For the text-containing cell, return its midpoint in [X, Y] coordinate format. 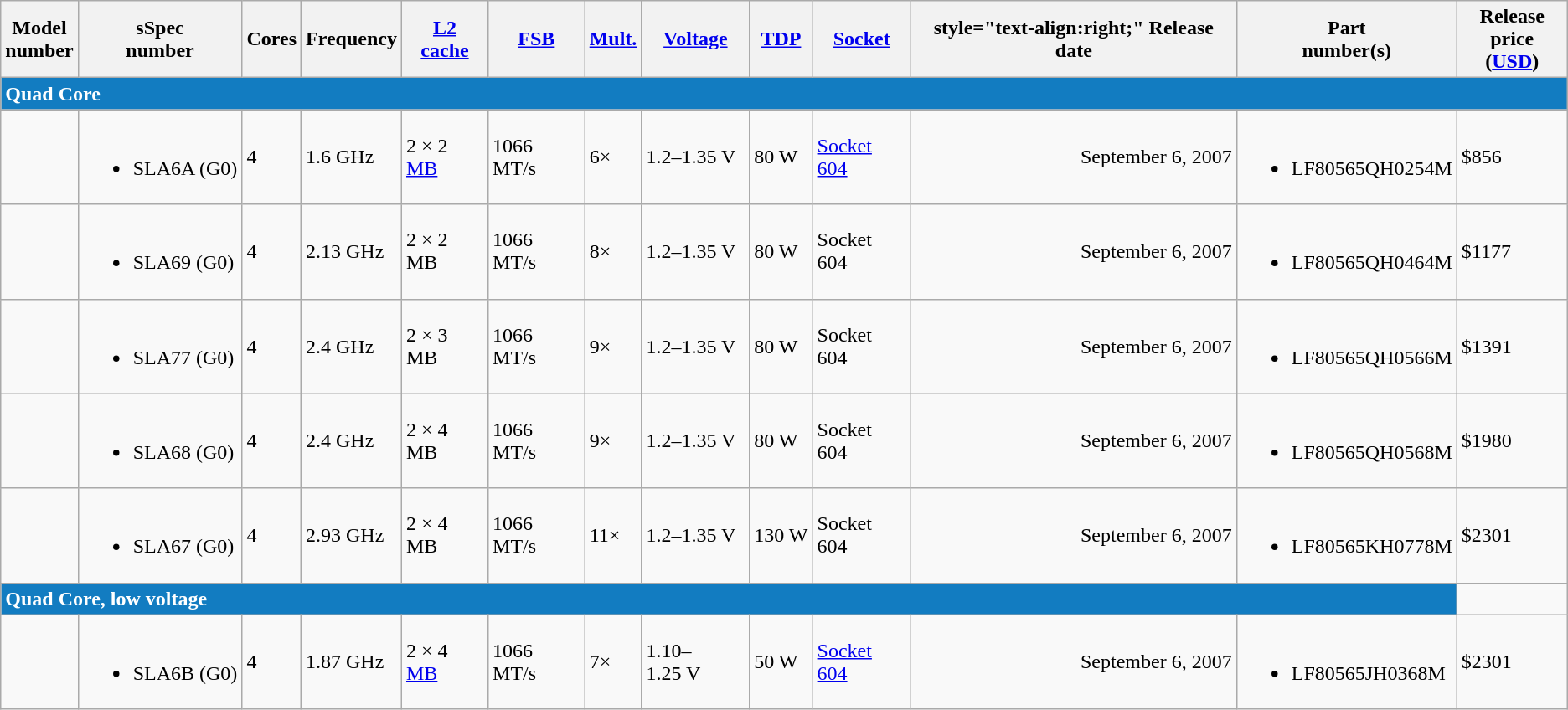
TDP [781, 39]
1.10–1.25 V [695, 661]
LF80565KH0778M [1347, 536]
Partnumber(s) [1347, 39]
1.87 GHz [352, 661]
LF80565QH0464M [1347, 251]
2 × 3 MB [444, 347]
$1391 [1512, 347]
LF80565JH0368M [1347, 661]
SLA6A (G0) [160, 157]
SLA6B (G0) [160, 661]
50 W [781, 661]
Mult. [613, 39]
L2cache [444, 39]
6× [613, 157]
$1177 [1512, 251]
sSpecnumber [160, 39]
Modelnumber [39, 39]
SLA77 (G0) [160, 347]
Socket [861, 39]
$1980 [1512, 440]
Quad Core [784, 94]
LF80565QH0568M [1347, 440]
Cores [271, 39]
Frequency [352, 39]
1.6 GHz [352, 157]
$856 [1512, 157]
Voltage [695, 39]
Releaseprice (USD) [1512, 39]
SLA69 (G0) [160, 251]
8× [613, 251]
2.93 GHz [352, 536]
LF80565QH0566M [1347, 347]
FSB [537, 39]
SLA67 (G0) [160, 536]
7× [613, 661]
Quad Core, low voltage [729, 599]
130 W [781, 536]
style="text-align:right;" Release date [1074, 39]
SLA68 (G0) [160, 440]
LF80565QH0254M [1347, 157]
11× [613, 536]
2.13 GHz [352, 251]
